Determine the (x, y) coordinate at the center of the cell enclosing the given text.  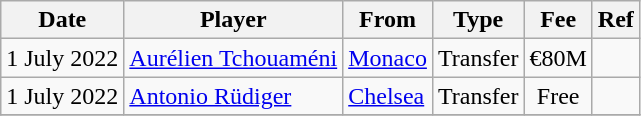
Fee (558, 20)
Monaco (388, 58)
Ref (616, 20)
Type (478, 20)
Antonio Rüdiger (234, 96)
Date (62, 20)
Aurélien Tchouaméni (234, 58)
€80M (558, 58)
Chelsea (388, 96)
From (388, 20)
Player (234, 20)
Free (558, 96)
